Search for the cell housing the specified text and yield its (X, Y) center coordinate. 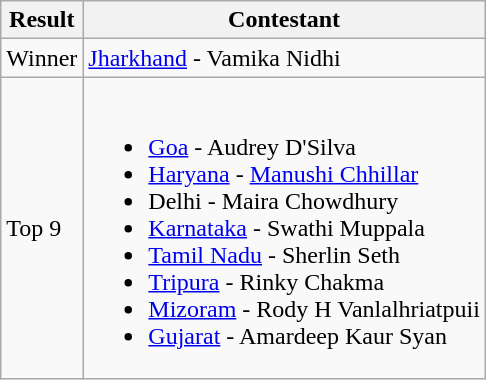
Top 9 (42, 228)
Winner (42, 58)
Contestant (284, 20)
Result (42, 20)
Jharkhand - Vamika Nidhi (284, 58)
